Capture the cell that displays the provided text and extract its [x, y] central coordinate. 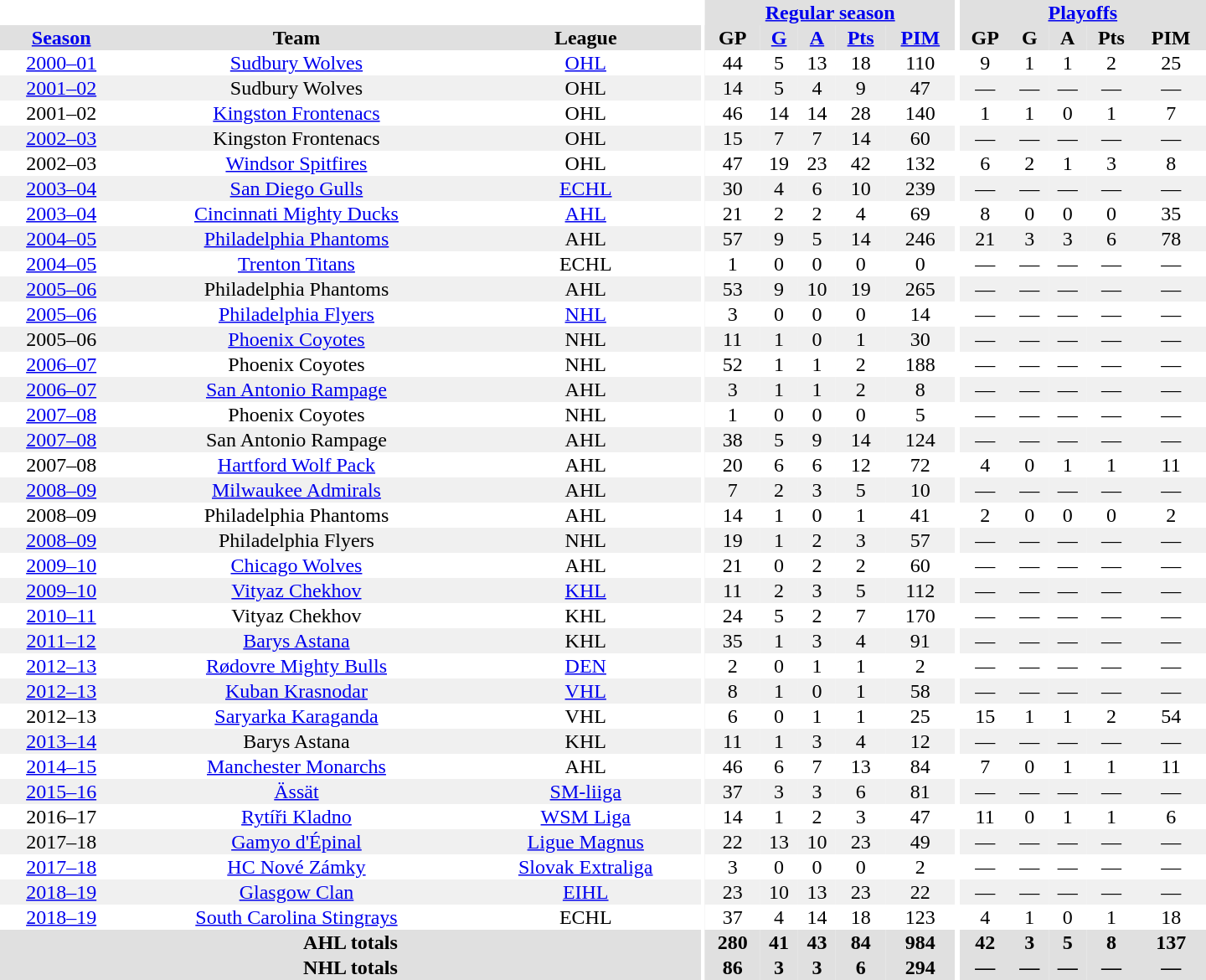
Manchester Monarchs [296, 766]
280 [733, 942]
Slovak Extraliga [586, 867]
2014–15 [61, 766]
24 [733, 616]
Gamyo d'Épinal [296, 842]
28 [861, 113]
Trenton Titans [296, 264]
72 [920, 465]
HC Nové Zámky [296, 867]
League [586, 38]
Team [296, 38]
AHL totals [350, 942]
170 [920, 616]
Hartford Wolf Pack [296, 465]
Regular season [831, 13]
81 [920, 792]
246 [920, 239]
44 [733, 63]
52 [733, 364]
78 [1171, 239]
239 [920, 188]
DEN [586, 666]
58 [920, 691]
WSM Liga [586, 817]
Saryarka Karaganda [296, 716]
38 [733, 440]
Ässät [296, 792]
2015–16 [61, 792]
Chicago Wolves [296, 565]
91 [920, 641]
2011–12 [61, 641]
294 [920, 967]
NHL totals [350, 967]
2013–14 [61, 741]
69 [920, 214]
137 [1171, 942]
Kuban Krasnodar [296, 691]
2016–17 [61, 817]
265 [920, 289]
2000–01 [61, 63]
20 [733, 465]
Windsor Spitfires [296, 163]
Cincinnati Mighty Ducks [296, 214]
Playoffs [1083, 13]
Rødovre Mighty Bulls [296, 666]
123 [920, 917]
2010–11 [61, 616]
112 [920, 591]
Season [61, 38]
San Diego Gulls [296, 188]
54 [1171, 716]
EIHL [586, 892]
140 [920, 113]
SM-liiga [586, 792]
Ligue Magnus [586, 842]
Milwaukee Admirals [296, 490]
49 [920, 842]
43 [817, 942]
Rytíři Kladno [296, 817]
124 [920, 440]
Glasgow Clan [296, 892]
984 [920, 942]
53 [733, 289]
132 [920, 163]
188 [920, 364]
South Carolina Stingrays [296, 917]
86 [733, 967]
110 [920, 63]
